Identify which cell holds the provided text, then report its [X, Y] central coordinate. 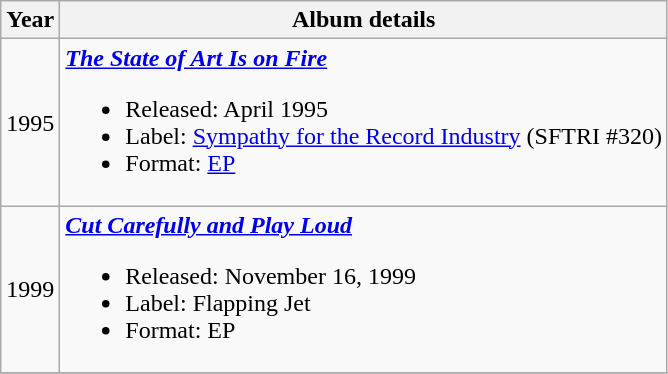
Album details [364, 20]
Year [30, 20]
Cut Carefully and Play LoudReleased: November 16, 1999Label: Flapping JetFormat: EP [364, 290]
The State of Art Is on FireReleased: April 1995Label: Sympathy for the Record Industry (SFTRI #320)Format: EP [364, 122]
1995 [30, 122]
1999 [30, 290]
